Provide the (x, y) coordinate of the cell's center where the given text is located.  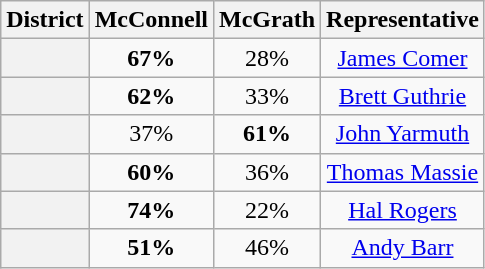
Thomas Massie (403, 172)
36% (266, 172)
60% (151, 172)
61% (266, 134)
37% (151, 134)
District (45, 20)
74% (151, 210)
28% (266, 58)
Andy Barr (403, 248)
Hal Rogers (403, 210)
51% (151, 248)
33% (266, 96)
62% (151, 96)
John Yarmuth (403, 134)
James Comer (403, 58)
67% (151, 58)
22% (266, 210)
McConnell (151, 20)
Brett Guthrie (403, 96)
46% (266, 248)
Representative (403, 20)
McGrath (266, 20)
